Return the (X, Y) coordinate for the center point of the cell that contains the specified text.  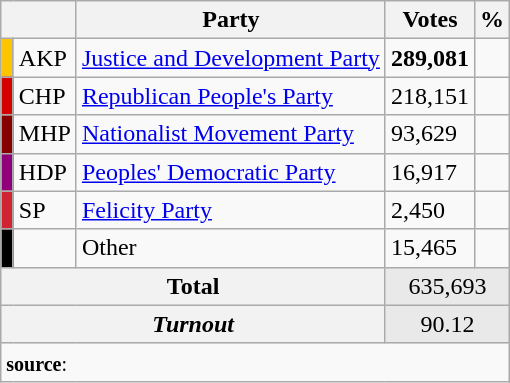
% (492, 20)
15,465 (430, 248)
Votes (430, 20)
CHP (44, 96)
Republican People's Party (230, 96)
Justice and Development Party (230, 58)
Peoples' Democratic Party (230, 172)
90.12 (447, 324)
MHP (44, 134)
2,450 (430, 210)
Other (230, 248)
Total (194, 286)
Party (230, 20)
Felicity Party (230, 210)
AKP (44, 58)
HDP (44, 172)
635,693 (447, 286)
16,917 (430, 172)
289,081 (430, 58)
93,629 (430, 134)
SP (44, 210)
source: (256, 362)
218,151 (430, 96)
Nationalist Movement Party (230, 134)
Turnout (194, 324)
